From the cell containing the given text, extract its center point as [X, Y] coordinate. 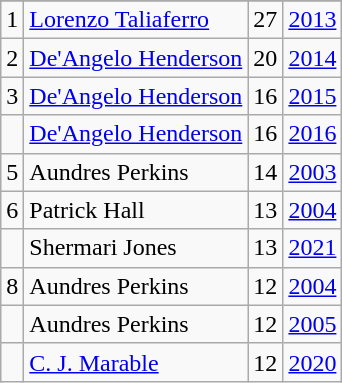
2003 [312, 172]
27 [266, 20]
20 [266, 58]
C. J. Marable [136, 362]
Shermari Jones [136, 248]
3 [12, 96]
2005 [312, 324]
2016 [312, 134]
5 [12, 172]
8 [12, 286]
2 [12, 58]
2015 [312, 96]
2013 [312, 20]
2021 [312, 248]
2014 [312, 58]
6 [12, 210]
14 [266, 172]
2020 [312, 362]
1 [12, 20]
Patrick Hall [136, 210]
Lorenzo Taliaferro [136, 20]
